Provide the [X, Y] coordinate of the cell's center where the given text is located.  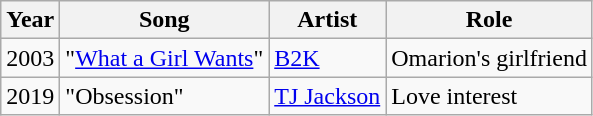
Artist [328, 20]
Role [490, 20]
2019 [30, 96]
B2K [328, 58]
Love interest [490, 96]
"Obsession" [164, 96]
"What a Girl Wants" [164, 58]
Year [30, 20]
Song [164, 20]
Omarion's girlfriend [490, 58]
2003 [30, 58]
TJ Jackson [328, 96]
